Extract the (X, Y) coordinate from the center of the cell holding the provided text.  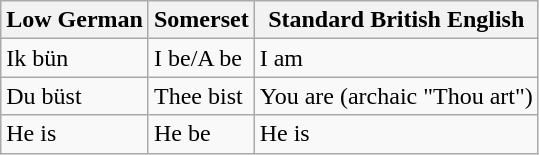
He be (201, 134)
I be/A be (201, 58)
Thee bist (201, 96)
I am (396, 58)
Standard British English (396, 20)
Du büst (75, 96)
Somerset (201, 20)
Ik bün (75, 58)
Low German (75, 20)
You are (archaic "Thou art") (396, 96)
